Determine the [x, y] coordinate at the center of the cell enclosing the given text.  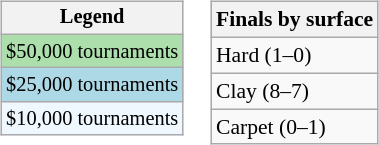
Clay (8–7) [294, 91]
Carpet (0–1) [294, 127]
Finals by surface [294, 20]
Hard (1–0) [294, 55]
$50,000 tournaments [92, 51]
Legend [92, 18]
$10,000 tournaments [92, 119]
$25,000 tournaments [92, 85]
